Scan for the cell matching the given text and deliver its (X, Y) coordinate at center. 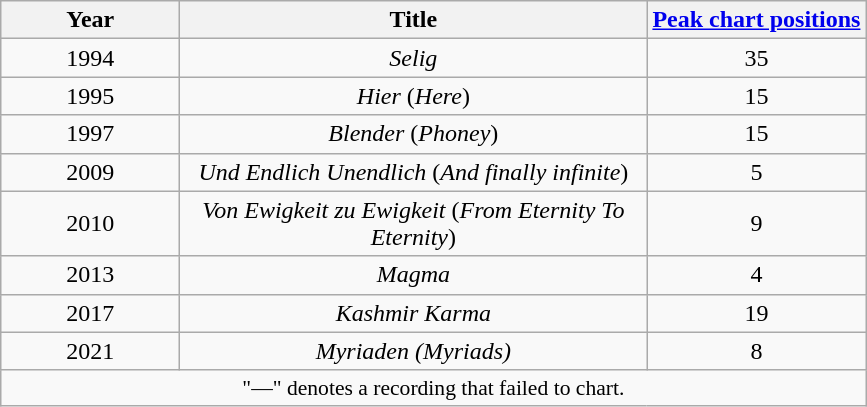
2009 (90, 172)
2021 (90, 351)
Myriaden (Myriads) (414, 351)
Von Ewigkeit zu Ewigkeit (From Eternity To Eternity) (414, 224)
Title (414, 20)
9 (756, 224)
2017 (90, 313)
Year (90, 20)
5 (756, 172)
8 (756, 351)
1994 (90, 58)
Selig (414, 58)
1997 (90, 134)
1995 (90, 96)
Blender (Phoney) (414, 134)
"—" denotes a recording that failed to chart. (434, 388)
2010 (90, 224)
4 (756, 275)
Und Endlich Unendlich (And finally infinite) (414, 172)
Magma (414, 275)
Peak chart positions (756, 20)
Hier (Here) (414, 96)
19 (756, 313)
35 (756, 58)
Kashmir Karma (414, 313)
2013 (90, 275)
